Return [x, y] of the center of cell containing provided text 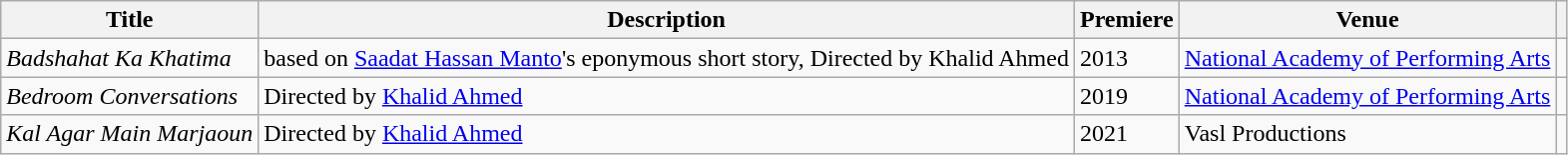
2021 [1126, 134]
Title [130, 20]
Premiere [1126, 20]
Vasl Productions [1367, 134]
Description [667, 20]
Bedroom Conversations [130, 96]
Venue [1367, 20]
2013 [1126, 58]
based on Saadat Hassan Manto's eponymous short story, Directed by Khalid Ahmed [667, 58]
Kal Agar Main Marjaoun [130, 134]
2019 [1126, 96]
Badshahat Ka Khatima [130, 58]
